Search for the cell housing the specified text and yield its (x, y) center coordinate. 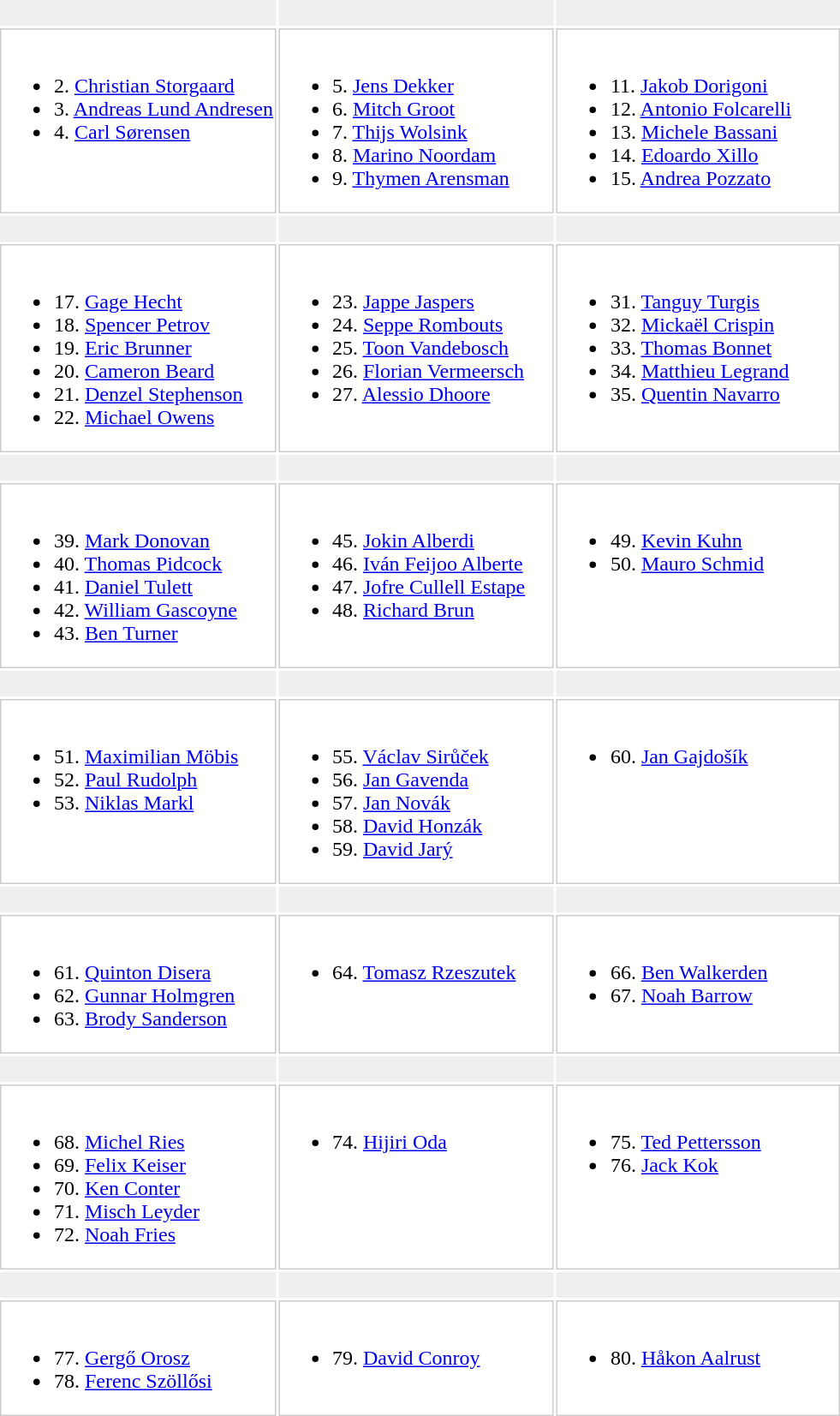
64. Tomasz Rzeszutek (416, 984)
68. Michel Ries69. Felix Keiser70. Ken Conter71. Misch Leyder72. Noah Fries (138, 1177)
77. Gergő Orosz78. Ferenc Szöllősi (138, 1359)
45. Jokin Alberdi46. Iván Feijoo Alberte47. Jofre Cullell Estape48. Richard Brun (416, 576)
39. Mark Donovan40. Thomas Pidcock41. Daniel Tulett42. William Gascoyne43. Ben Turner (138, 576)
17. Gage Hecht18. Spencer Petrov19. Eric Brunner20. Cameron Beard21. Denzel Stephenson22. Michael Owens (138, 348)
79. David Conroy (416, 1359)
55. Václav Sirůček56. Jan Gavenda57. Jan Novák58. David Honzák59. David Jarý (416, 792)
61. Quinton Disera62. Gunnar Holmgren63. Brody Sanderson (138, 984)
51. Maximilian Möbis52. Paul Rudolph53. Niklas Markl (138, 792)
5. Jens Dekker6. Mitch Groot7. Thijs Wolsink8. Marino Noordam9. Thymen Arensman (416, 121)
23. Jappe Jaspers24. Seppe Rombouts25. Toon Vandebosch26. Florian Vermeersch27. Alessio Dhoore (416, 348)
2. Christian Storgaard3. Andreas Lund Andresen4. Carl Sørensen (138, 121)
74. Hijiri Oda (416, 1177)
